Return the (x, y) coordinate for the center point of the cell that contains the specified text.  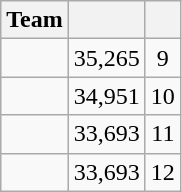
34,951 (106, 96)
9 (162, 58)
11 (162, 134)
35,265 (106, 58)
10 (162, 96)
12 (162, 172)
Team (35, 20)
